For the text-containing cell, return its midpoint in [x, y] coordinate format. 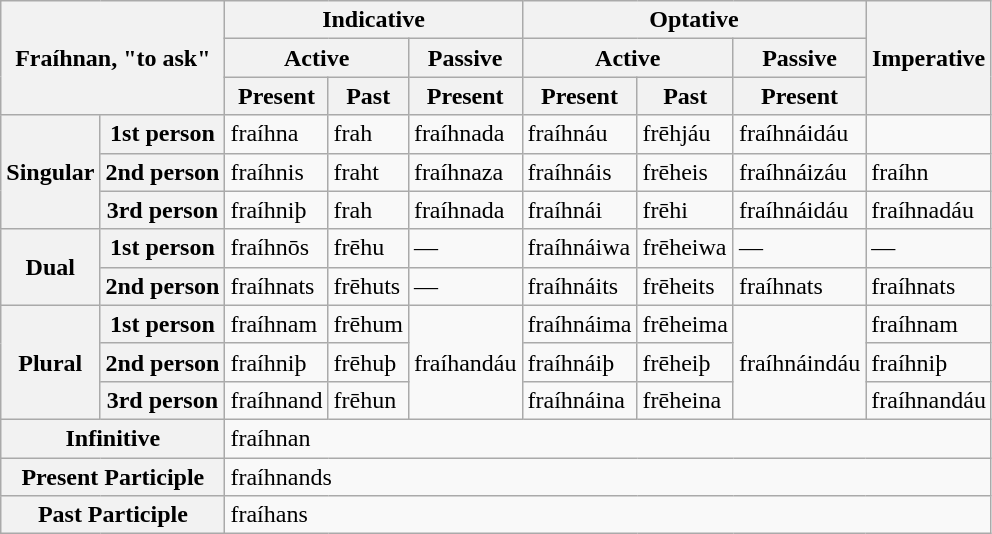
fraíhnáima [580, 324]
Dual [50, 267]
fraíhnōs [276, 248]
frēhum [368, 324]
frēhuþ [368, 362]
frēhi [685, 210]
fraíhandáu [465, 362]
Past Participle [113, 515]
fraíhn [929, 172]
frēheits [685, 286]
frēhjáu [685, 134]
frēheis [685, 172]
fraíhnáizáu [799, 172]
Plural [50, 362]
Indicative [374, 20]
fraíhnan [608, 438]
fraíhnadáu [929, 210]
fraíhnaza [465, 172]
fraíhnand [276, 400]
fraíhnáu [580, 134]
fraíhnandáu [929, 400]
frēhuts [368, 286]
Present Participle [113, 477]
Fraíhnan, "to ask" [113, 58]
Singular [50, 172]
fraíhnáiþ [580, 362]
frēhun [368, 400]
Infinitive [113, 438]
frēheiþ [685, 362]
frēhu [368, 248]
Imperative [929, 58]
frēheina [685, 400]
Optative [694, 20]
fraíhnands [608, 477]
fraíhnái [580, 210]
fraíhnis [276, 172]
fraíhans [608, 515]
fraíhnáiwa [580, 248]
frēheiwa [685, 248]
fraíhnáina [580, 400]
fraíhna [276, 134]
frēheima [685, 324]
fraíhnáindáu [799, 362]
fraht [368, 172]
fraíhnáits [580, 286]
fraíhnáis [580, 172]
